Identify which cell holds the provided text, then report its (x, y) central coordinate. 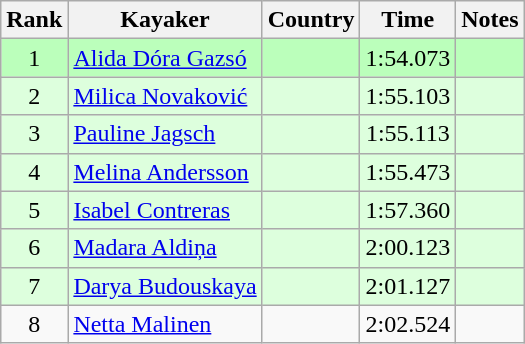
Time (408, 20)
Kayaker (165, 20)
2:00.123 (408, 248)
2:01.127 (408, 286)
Netta Malinen (165, 324)
Rank (34, 20)
1:54.073 (408, 58)
Melina Andersson (165, 172)
7 (34, 286)
8 (34, 324)
1:55.103 (408, 96)
2:02.524 (408, 324)
Isabel Contreras (165, 210)
Darya Budouskaya (165, 286)
Notes (490, 20)
Pauline Jagsch (165, 134)
1:55.113 (408, 134)
Milica Novaković (165, 96)
1:57.360 (408, 210)
Alida Dóra Gazsó (165, 58)
1:55.473 (408, 172)
5 (34, 210)
3 (34, 134)
Country (311, 20)
1 (34, 58)
Madara Aldiņa (165, 248)
6 (34, 248)
4 (34, 172)
2 (34, 96)
